Detect which cell encompasses the target text, then output its [x, y] center coordinate. 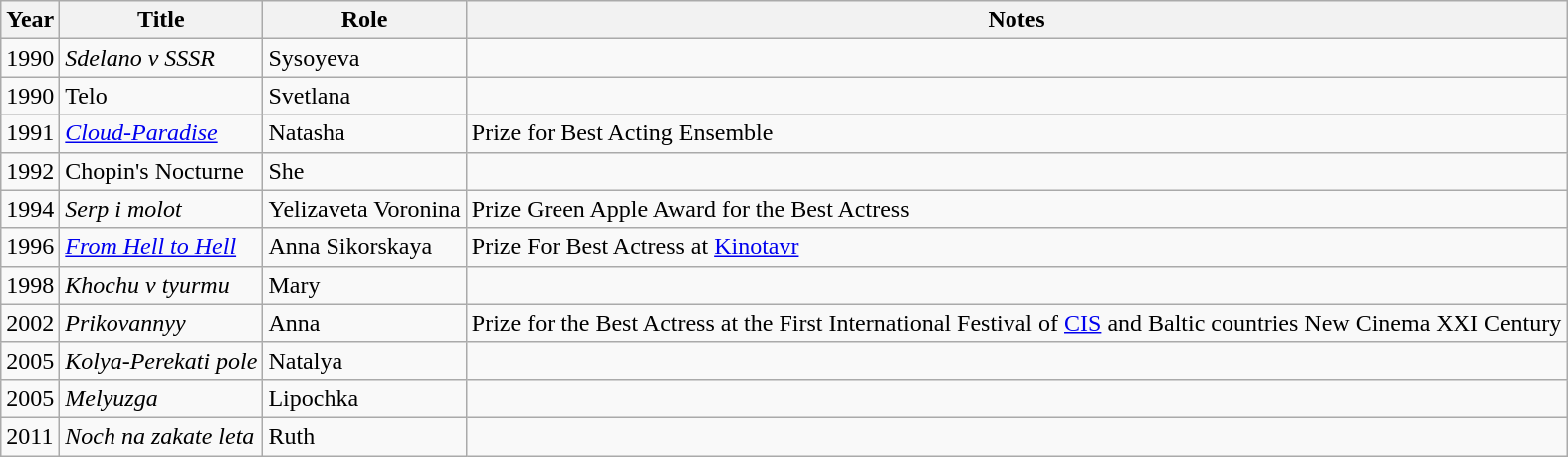
2011 [30, 436]
Role [364, 20]
Prikovannyy [161, 323]
Title [161, 20]
Ruth [364, 436]
Notes [1016, 20]
1991 [30, 133]
Prize For Best Actress at Kinotavr [1016, 247]
She [364, 171]
From Hell to Hell [161, 247]
Prize Green Apple Award for the Best Actress [1016, 209]
Yelizaveta Voronina [364, 209]
Svetlana [364, 96]
Prize for the Best Actress at the First International Festival of CIS and Baltic countries New Cinema XXI Century [1016, 323]
Khochu v tyurmu [161, 285]
2002 [30, 323]
Kolya-Perekati pole [161, 360]
Lipochka [364, 398]
Prize for Best Acting Ensemble [1016, 133]
Melyuzga [161, 398]
Chopin's Nocturne [161, 171]
Telo [161, 96]
Serp i molot [161, 209]
1998 [30, 285]
1992 [30, 171]
Anna Sikorskaya [364, 247]
Cloud-Paradise [161, 133]
1994 [30, 209]
1996 [30, 247]
Natasha [364, 133]
Sdelano v SSSR [161, 58]
Anna [364, 323]
Noch na zakate leta [161, 436]
Natalya [364, 360]
Sysoyeva [364, 58]
Year [30, 20]
Mary [364, 285]
